For the text-containing cell, return its midpoint in [x, y] coordinate format. 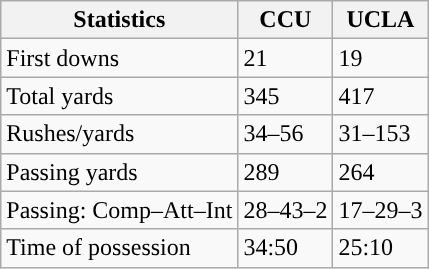
25:10 [380, 248]
289 [286, 172]
34–56 [286, 134]
First downs [120, 58]
Passing: Comp–Att–Int [120, 210]
345 [286, 96]
34:50 [286, 248]
31–153 [380, 134]
264 [380, 172]
17–29–3 [380, 210]
19 [380, 58]
Passing yards [120, 172]
21 [286, 58]
Statistics [120, 20]
Total yards [120, 96]
28–43–2 [286, 210]
CCU [286, 20]
417 [380, 96]
Rushes/yards [120, 134]
Time of possession [120, 248]
UCLA [380, 20]
